For the text-containing cell, return its midpoint in (x, y) coordinate format. 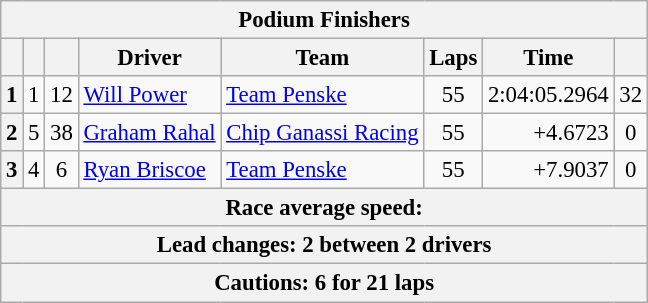
Chip Ganassi Racing (322, 133)
Graham Rahal (150, 133)
Race average speed: (324, 208)
Driver (150, 58)
Cautions: 6 for 21 laps (324, 283)
+4.6723 (548, 133)
5 (34, 133)
Ryan Briscoe (150, 170)
Laps (454, 58)
Lead changes: 2 between 2 drivers (324, 245)
Time (548, 58)
32 (630, 95)
Team (322, 58)
Will Power (150, 95)
2:04:05.2964 (548, 95)
Podium Finishers (324, 20)
38 (62, 133)
12 (62, 95)
3 (12, 170)
4 (34, 170)
2 (12, 133)
+7.9037 (548, 170)
6 (62, 170)
